Output the (X, Y) coordinate of the center of the cell containing the given text.  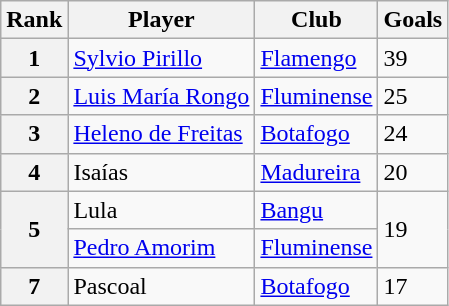
7 (34, 286)
Isaías (162, 172)
5 (34, 229)
Pascoal (162, 286)
Pedro Amorim (162, 248)
25 (413, 96)
Luis María Rongo (162, 96)
Bangu (316, 210)
Sylvio Pirillo (162, 58)
19 (413, 229)
3 (34, 134)
1 (34, 58)
Lula (162, 210)
17 (413, 286)
Player (162, 20)
Goals (413, 20)
Club (316, 20)
39 (413, 58)
Heleno de Freitas (162, 134)
Madureira (316, 172)
20 (413, 172)
Flamengo (316, 58)
4 (34, 172)
2 (34, 96)
Rank (34, 20)
24 (413, 134)
